Output the (X, Y) coordinate of the center of the cell containing the given text.  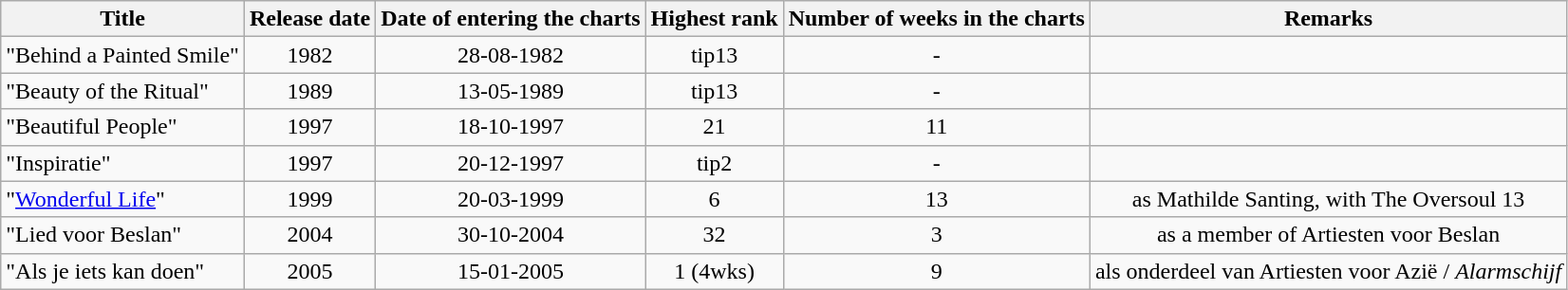
28-08-1982 (511, 55)
21 (714, 127)
"Wonderful Life" (123, 199)
20-12-1997 (511, 163)
20-03-1999 (511, 199)
6 (714, 199)
"Als je iets kan doen" (123, 271)
1989 (309, 91)
Number of weeks in the charts (936, 19)
11 (936, 127)
Highest rank (714, 19)
Release date (309, 19)
"Inspiratie" (123, 163)
9 (936, 271)
1 (4wks) (714, 271)
30-10-2004 (511, 235)
Date of entering the charts (511, 19)
1982 (309, 55)
tip2 (714, 163)
Title (123, 19)
2005 (309, 271)
"Beauty of the Ritual" (123, 91)
18-10-1997 (511, 127)
3 (936, 235)
13-05-1989 (511, 91)
15-01-2005 (511, 271)
32 (714, 235)
1999 (309, 199)
als onderdeel van Artiesten voor Azië / Alarmschijf (1328, 271)
"Beautiful People" (123, 127)
"Lied voor Beslan" (123, 235)
as Mathilde Santing, with The Oversoul 13 (1328, 199)
as a member of Artiesten voor Beslan (1328, 235)
Remarks (1328, 19)
13 (936, 199)
"Behind a Painted Smile" (123, 55)
2004 (309, 235)
